Locate the cell with the specified text and output its (x, y) center coordinate. 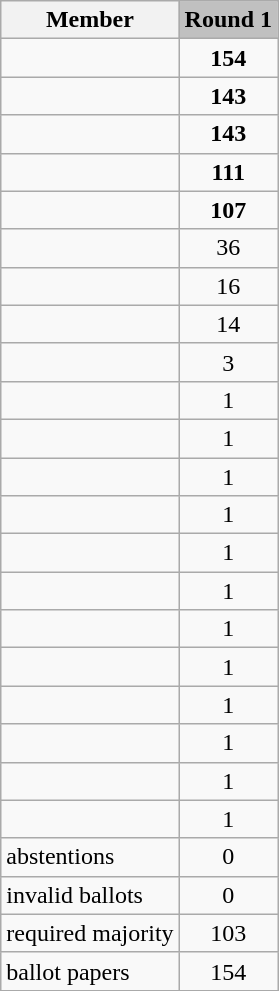
103 (228, 933)
14 (228, 324)
107 (228, 210)
invalid ballots (90, 895)
required majority (90, 933)
36 (228, 248)
111 (228, 172)
ballot papers (90, 971)
16 (228, 286)
Round 1 (228, 20)
abstentions (90, 857)
Member (90, 20)
3 (228, 362)
